Extract the (x, y) coordinate from the center of the cell holding the provided text.  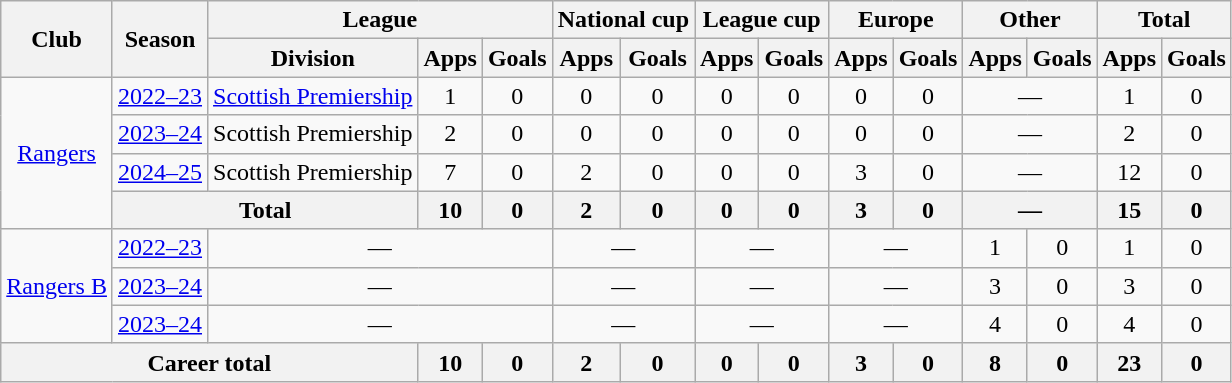
League (380, 20)
2024–25 (160, 172)
Europe (896, 20)
Division (313, 58)
12 (1129, 172)
15 (1129, 210)
Season (160, 39)
National cup (623, 20)
Career total (210, 362)
7 (450, 172)
23 (1129, 362)
Rangers (57, 153)
Other (1030, 20)
Rangers B (57, 286)
League cup (762, 20)
Club (57, 39)
8 (995, 362)
